Extract the [X, Y] coordinate from the center of the cell holding the provided text.  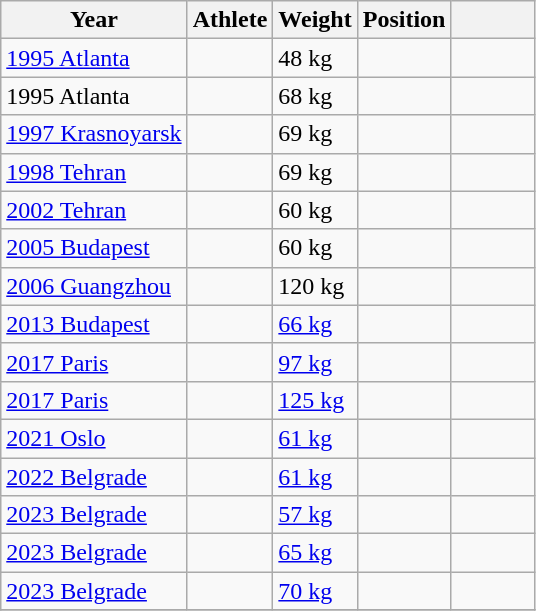
65 kg [315, 553]
57 kg [315, 515]
2021 Oslo [94, 438]
2006 Guangzhou [94, 286]
70 kg [315, 591]
97 kg [315, 362]
Weight [315, 20]
2022 Belgrade [94, 477]
48 kg [315, 58]
Athlete [230, 20]
68 kg [315, 96]
1998 Tehran [94, 172]
125 kg [315, 400]
2005 Budapest [94, 248]
1997 Krasnoyarsk [94, 134]
Position [404, 20]
2002 Tehran [94, 210]
120 kg [315, 286]
66 kg [315, 324]
Year [94, 20]
2013 Budapest [94, 324]
